Scan for the cell matching the given text and deliver its [X, Y] coordinate at center. 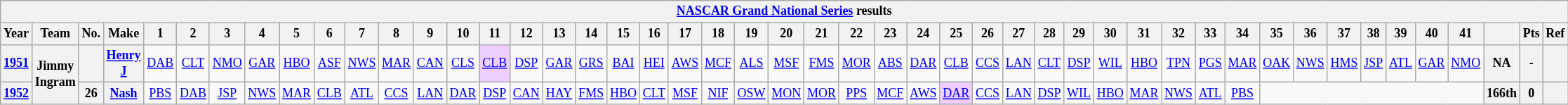
Ref [1555, 34]
TPN [1179, 63]
GRS [591, 63]
21 [822, 34]
NIF [719, 93]
36 [1311, 34]
Pts [1532, 34]
166th [1502, 93]
5 [297, 34]
38 [1374, 34]
Jimmy Ingram [55, 75]
3 [227, 34]
18 [719, 34]
12 [526, 34]
13 [559, 34]
NA [1502, 63]
4 [263, 34]
ASF [329, 63]
31 [1144, 34]
25 [956, 34]
No. [91, 34]
34 [1242, 34]
2 [194, 34]
CLS [463, 63]
24 [924, 34]
ABS [890, 63]
6 [329, 34]
16 [654, 34]
1952 [17, 93]
14 [591, 34]
10 [463, 34]
23 [890, 34]
BAI [623, 63]
Team [55, 34]
1951 [17, 63]
- [1532, 63]
17 [685, 34]
27 [1018, 34]
15 [623, 34]
Nash [124, 93]
PGS [1210, 63]
ALS [751, 63]
11 [495, 34]
8 [397, 34]
29 [1079, 34]
28 [1049, 34]
HEI [654, 63]
30 [1110, 34]
39 [1401, 34]
33 [1210, 34]
OSW [751, 93]
41 [1466, 34]
Henry J [124, 63]
1 [160, 34]
37 [1344, 34]
20 [786, 34]
PPS [856, 93]
32 [1179, 34]
19 [751, 34]
Make [124, 34]
9 [430, 34]
35 [1277, 34]
0 [1532, 93]
NASCAR Grand National Series results [785, 11]
HAY [559, 93]
7 [362, 34]
40 [1432, 34]
OAK [1277, 63]
Year [17, 34]
22 [856, 34]
MON [786, 93]
HMS [1344, 63]
